Identify which cell holds the provided text, then report its (x, y) central coordinate. 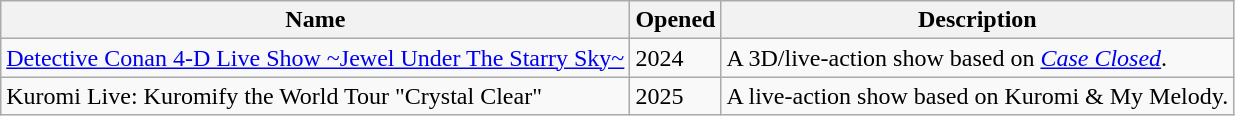
2025 (676, 96)
A 3D/live-action show based on Case Closed. (978, 58)
A live-action show based on Kuromi & My Melody. (978, 96)
Description (978, 20)
Name (316, 20)
Opened (676, 20)
2024 (676, 58)
Detective Conan 4-D Live Show ~Jewel Under The Starry Sky~ (316, 58)
Kuromi Live: Kuromify the World Tour "Crystal Clear" (316, 96)
